Identify which cell holds the provided text, then report its [X, Y] central coordinate. 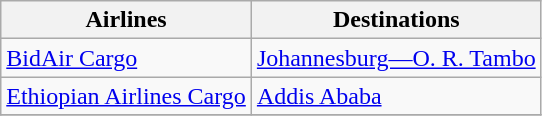
Johannesburg—O. R. Tambo [396, 58]
Airlines [126, 20]
BidAir Cargo [126, 58]
Ethiopian Airlines Cargo [126, 96]
Addis Ababa [396, 96]
Destinations [396, 20]
